Provide the [X, Y] coordinate of the cell's center where the given text is located.  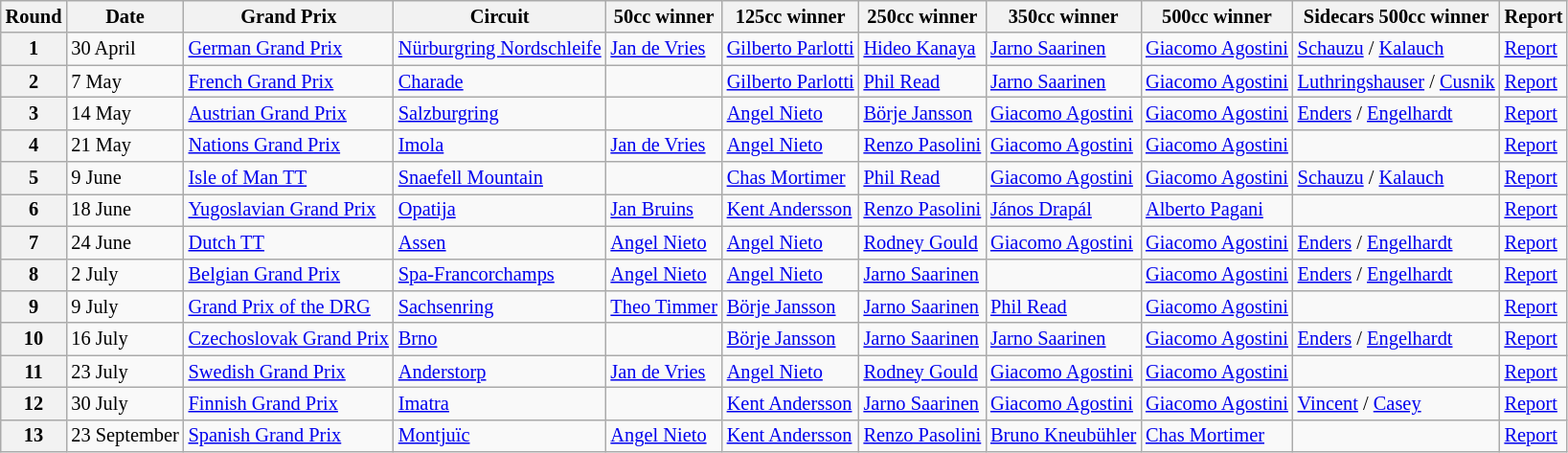
Nations Grand Prix [289, 146]
50cc winner [665, 16]
500cc winner [1216, 16]
2 [34, 81]
11 [34, 372]
12 [34, 403]
30 April [125, 49]
Bruno Kneubühler [1063, 436]
Circuit [500, 16]
2 July [125, 275]
10 [34, 339]
German Grand Prix [289, 49]
30 July [125, 403]
250cc winner [923, 16]
Assen [500, 242]
5 [34, 178]
23 July [125, 372]
János Drapál [1063, 210]
Finnish Grand Prix [289, 403]
8 [34, 275]
French Grand Prix [289, 81]
7 May [125, 81]
Sachsenring [500, 306]
Isle of Man TT [289, 178]
Imatra [500, 403]
1 [34, 49]
9 June [125, 178]
Salzburgring [500, 113]
7 [34, 242]
21 May [125, 146]
Date [125, 16]
Spa-Francorchamps [500, 275]
3 [34, 113]
Vincent / Casey [1397, 403]
Grand Prix of the DRG [289, 306]
Luthringshauser / Cusnik [1397, 81]
Anderstorp [500, 372]
Spanish Grand Prix [289, 436]
Nürburgring Nordschleife [500, 49]
Opatija [500, 210]
9 [34, 306]
Dutch TT [289, 242]
Alberto Pagani [1216, 210]
125cc winner [791, 16]
Charade [500, 81]
Grand Prix [289, 16]
14 May [125, 113]
Czechoslovak Grand Prix [289, 339]
23 September [125, 436]
Yugoslavian Grand Prix [289, 210]
Sidecars 500cc winner [1397, 16]
16 July [125, 339]
Austrian Grand Prix [289, 113]
Belgian Grand Prix [289, 275]
350cc winner [1063, 16]
Imola [500, 146]
Swedish Grand Prix [289, 372]
6 [34, 210]
18 June [125, 210]
Theo Timmer [665, 306]
24 June [125, 242]
Round [34, 16]
Jan Bruins [665, 210]
Brno [500, 339]
9 July [125, 306]
13 [34, 436]
4 [34, 146]
Hideo Kanaya [923, 49]
Montjuïc [500, 436]
Snaefell Mountain [500, 178]
